Scan for the cell matching the given text and deliver its (x, y) coordinate at center. 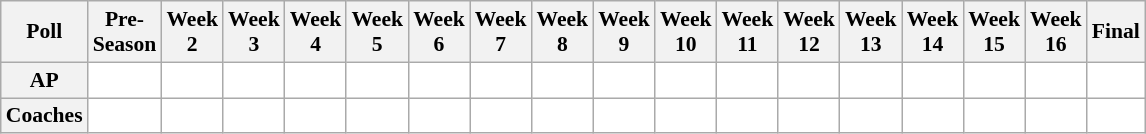
Week7 (501, 32)
Week6 (439, 32)
Week15 (994, 32)
Week16 (1056, 32)
Week10 (686, 32)
Week12 (809, 32)
Week13 (871, 32)
Week14 (933, 32)
Pre-Season (125, 32)
Week5 (377, 32)
Week4 (316, 32)
Coaches (44, 116)
Week11 (748, 32)
Week2 (192, 32)
Week3 (254, 32)
AP (44, 80)
Week9 (624, 32)
Week8 (562, 32)
Final (1116, 32)
Poll (44, 32)
